Return the [X, Y] coordinate for the center point of the cell that contains the specified text.  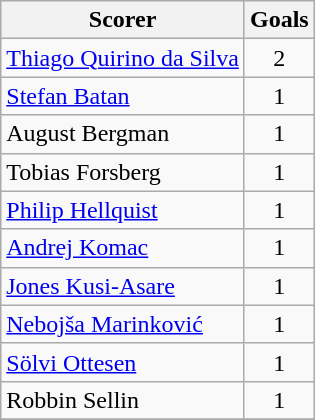
Stefan Batan [123, 96]
Tobias Forsberg [123, 172]
Scorer [123, 20]
2 [279, 58]
Nebojša Marinković [123, 324]
Philip Hellquist [123, 210]
Sölvi Ottesen [123, 362]
Andrej Komac [123, 248]
Robbin Sellin [123, 400]
Jones Kusi-Asare [123, 286]
August Bergman [123, 134]
Thiago Quirino da Silva [123, 58]
Goals [279, 20]
